Locate the cell with the specified text and output its [x, y] center coordinate. 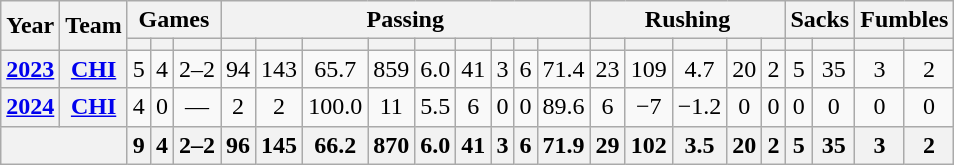
— [196, 107]
65.7 [336, 69]
Passing [406, 20]
2024 [30, 107]
71.4 [564, 69]
5.5 [436, 107]
23 [608, 69]
29 [608, 145]
89.6 [564, 107]
109 [648, 69]
94 [238, 69]
71.9 [564, 145]
66.2 [336, 145]
870 [392, 145]
859 [392, 69]
11 [392, 107]
Year [30, 26]
−7 [648, 107]
2023 [30, 69]
96 [238, 145]
3.5 [700, 145]
−1.2 [700, 107]
Team [94, 26]
Sacks [820, 20]
Games [174, 20]
145 [280, 145]
9 [138, 145]
Rushing [688, 20]
4.7 [700, 69]
143 [280, 69]
Fumbles [904, 20]
100.0 [336, 107]
102 [648, 145]
